Return [x, y] of the center of cell containing provided text 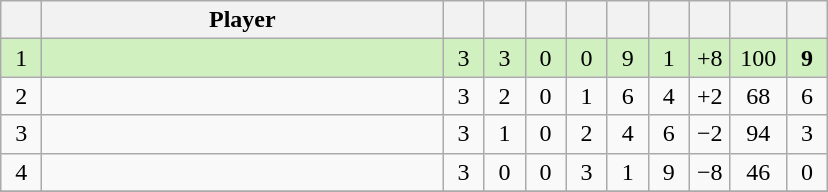
+2 [710, 96]
94 [758, 134]
−2 [710, 134]
+8 [710, 58]
68 [758, 96]
46 [758, 172]
Player [242, 20]
−8 [710, 172]
100 [758, 58]
